Provide the (x, y) coordinate of the cell's center where the given text is located.  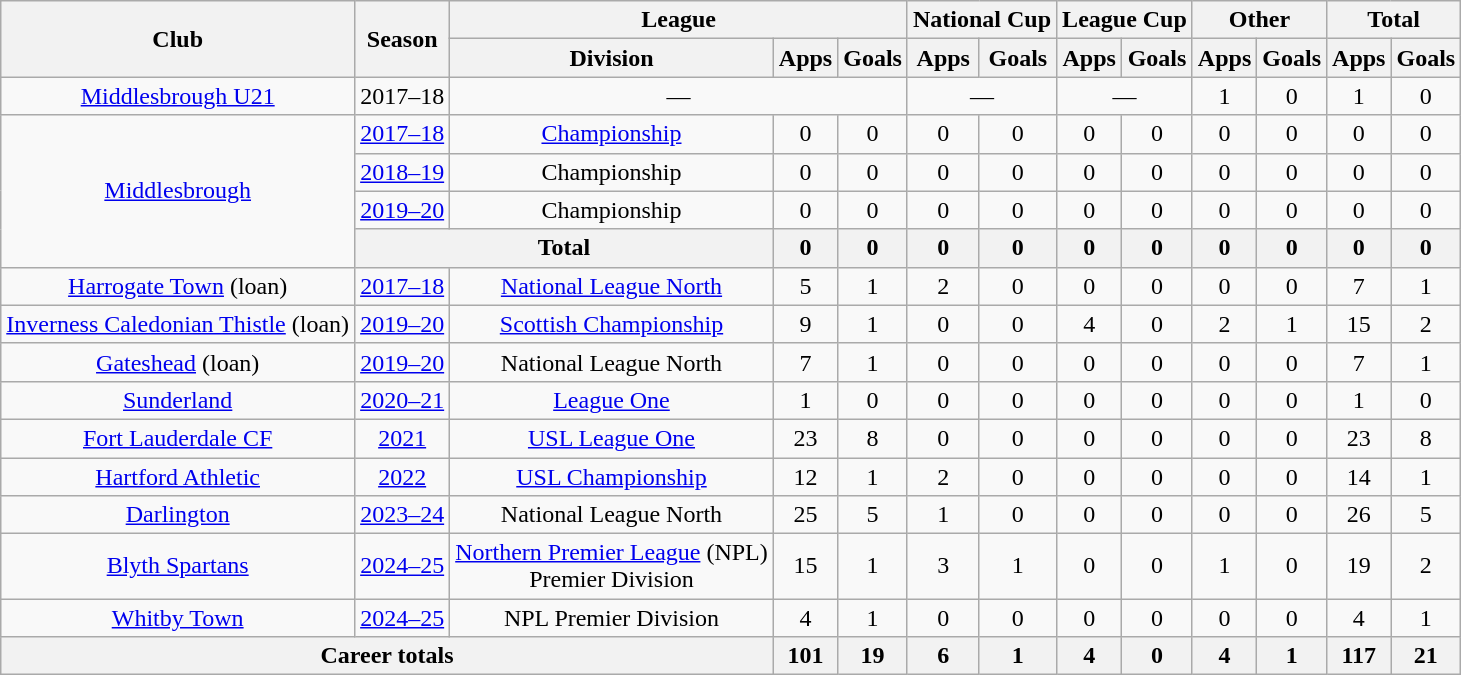
Sunderland (178, 400)
6 (943, 656)
Harrogate Town (loan) (178, 286)
12 (805, 477)
14 (1359, 477)
Inverness Caledonian Thistle (loan) (178, 324)
National Cup (982, 20)
Fort Lauderdale CF (178, 438)
2022 (402, 477)
Middlesbrough U21 (178, 96)
USL Championship (612, 477)
Season (402, 39)
League One (612, 400)
League Cup (1125, 20)
Career totals (388, 656)
2020–21 (402, 400)
9 (805, 324)
Club (178, 39)
League (679, 20)
Hartford Athletic (178, 477)
USL League One (612, 438)
2023–24 (402, 515)
Middlesbrough (178, 191)
3 (943, 566)
Northern Premier League (NPL)Premier Division (612, 566)
Other (1259, 20)
Division (612, 58)
Whitby Town (178, 618)
Gateshead (loan) (178, 362)
25 (805, 515)
Scottish Championship (612, 324)
2021 (402, 438)
21 (1426, 656)
26 (1359, 515)
101 (805, 656)
2018–19 (402, 172)
NPL Premier Division (612, 618)
Darlington (178, 515)
Blyth Spartans (178, 566)
117 (1359, 656)
